Find where the given text appears and provide that cell's center as (X, Y) coordinate. 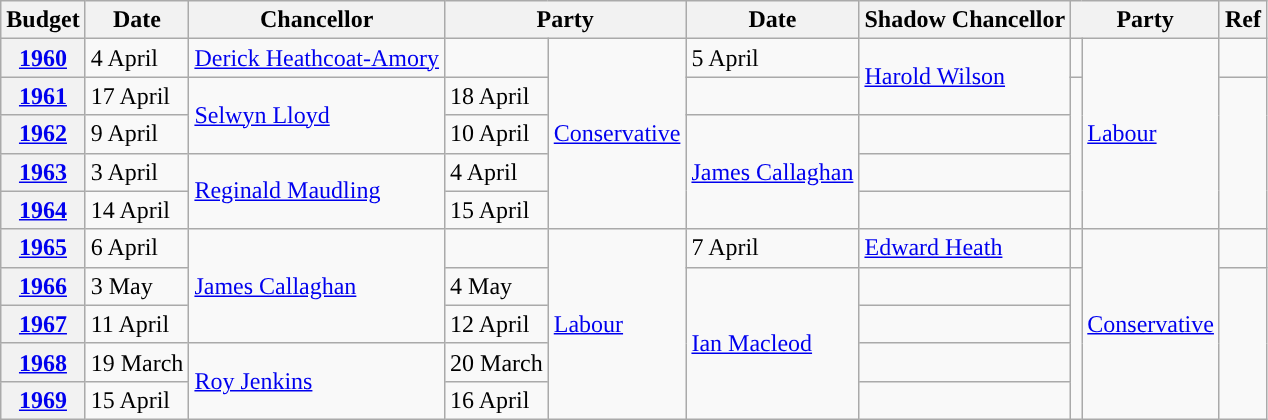
Ref (1242, 20)
1966 (43, 286)
1969 (43, 400)
Selwyn Lloyd (317, 115)
Reginald Maudling (317, 191)
4 May (497, 286)
19 March (137, 362)
9 April (137, 134)
1964 (43, 210)
1963 (43, 172)
Shadow Chancellor (965, 20)
10 April (497, 134)
Harold Wilson (965, 77)
Ian Macleod (772, 343)
11 April (137, 324)
Chancellor (317, 20)
14 April (137, 210)
1962 (43, 134)
20 March (497, 362)
1967 (43, 324)
3 May (137, 286)
1965 (43, 248)
3 April (137, 172)
7 April (772, 248)
17 April (137, 96)
Derick Heathcoat-Amory (317, 58)
1968 (43, 362)
5 April (772, 58)
1960 (43, 58)
6 April (137, 248)
18 April (497, 96)
Budget (43, 20)
Edward Heath (965, 248)
1961 (43, 96)
16 April (497, 400)
12 April (497, 324)
Roy Jenkins (317, 381)
